Provide the (x, y) coordinate of the cell's center where the given text is located.  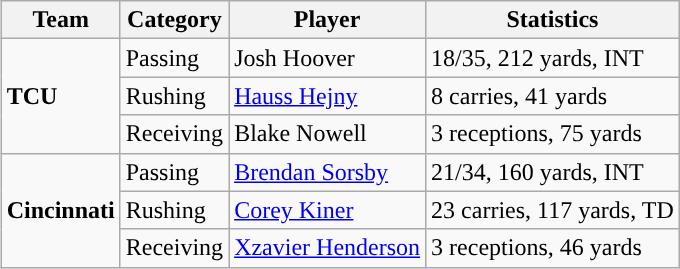
Corey Kiner (328, 210)
Xzavier Henderson (328, 248)
Statistics (553, 20)
Player (328, 20)
21/34, 160 yards, INT (553, 172)
8 carries, 41 yards (553, 96)
3 receptions, 46 yards (553, 248)
Brendan Sorsby (328, 172)
Josh Hoover (328, 58)
18/35, 212 yards, INT (553, 58)
Hauss Hejny (328, 96)
Team (60, 20)
23 carries, 117 yards, TD (553, 210)
3 receptions, 75 yards (553, 134)
Category (174, 20)
Cincinnati (60, 210)
Blake Nowell (328, 134)
TCU (60, 96)
